Capture the cell that displays the provided text and extract its (x, y) central coordinate. 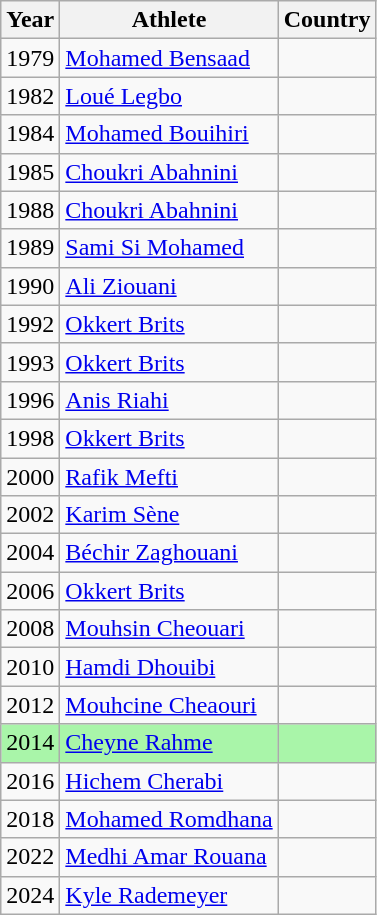
2008 (30, 629)
Mouhcine Cheaouri (169, 705)
1988 (30, 210)
Anis Riahi (169, 400)
Medhi Amar Rouana (169, 857)
Mohamed Bensaad (169, 58)
1989 (30, 248)
Ali Ziouani (169, 286)
2022 (30, 857)
2012 (30, 705)
Athlete (169, 20)
1982 (30, 96)
Cheyne Rahme (169, 743)
2006 (30, 591)
2004 (30, 553)
Hamdi Dhouibi (169, 667)
1998 (30, 438)
1984 (30, 134)
1979 (30, 58)
Karim Sène (169, 515)
2016 (30, 781)
2002 (30, 515)
2014 (30, 743)
Kyle Rademeyer (169, 895)
1992 (30, 324)
Rafik Mefti (169, 477)
Country (327, 20)
1993 (30, 362)
Béchir Zaghouani (169, 553)
Mohamed Romdhana (169, 819)
1990 (30, 286)
2018 (30, 819)
Year (30, 20)
Loué Legbo (169, 96)
Mohamed Bouihiri (169, 134)
1996 (30, 400)
2024 (30, 895)
2000 (30, 477)
1985 (30, 172)
Sami Si Mohamed (169, 248)
Hichem Cherabi (169, 781)
2010 (30, 667)
Mouhsin Cheouari (169, 629)
